Pinpoint the cell where the given text exists, returning its [X, Y] midpoint coordinate. 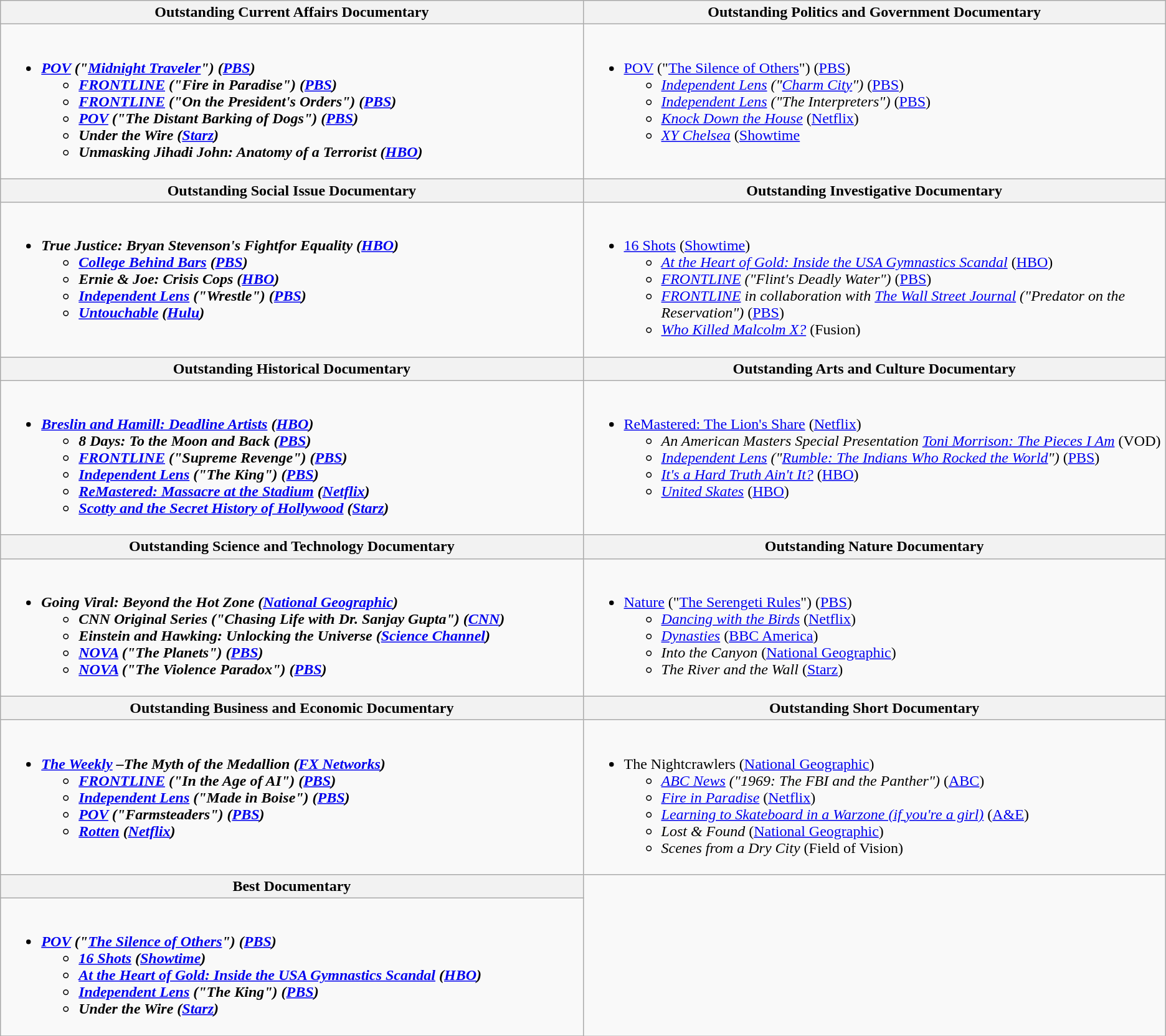
Outstanding Science and Technology Documentary [291, 547]
Outstanding Arts and Culture Documentary [874, 369]
Outstanding Nature Documentary [874, 547]
Outstanding Business and Economic Documentary [291, 708]
Outstanding Historical Documentary [291, 369]
Outstanding Social Issue Documentary [291, 191]
Outstanding Current Affairs Documentary [291, 12]
Best Documentary [291, 886]
Outstanding Politics and Government Documentary [874, 12]
Outstanding Short Documentary [874, 708]
Outstanding Investigative Documentary [874, 191]
